Return (X, Y) of the center of cell containing provided text 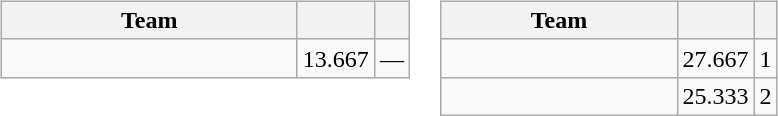
25.333 (716, 96)
2 (766, 96)
27.667 (716, 58)
1 (766, 58)
13.667 (336, 58)
— (392, 58)
